Scan for the cell matching the given text and deliver its [X, Y] coordinate at center. 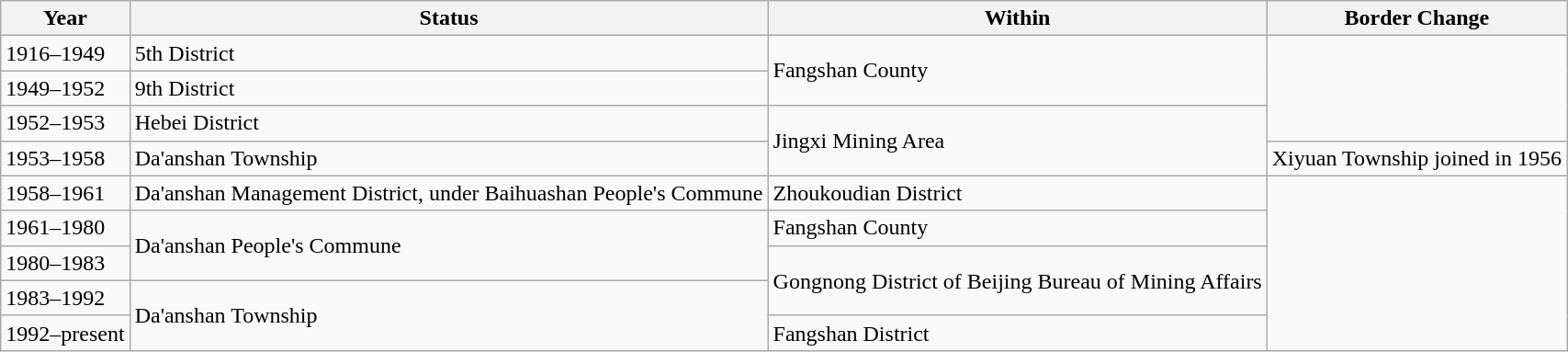
1980–1983 [65, 263]
9th District [448, 88]
1992–present [65, 333]
1952–1953 [65, 123]
Jingxi Mining Area [1018, 141]
Year [65, 18]
Da'anshan People's Commune [448, 245]
1961–1980 [65, 228]
Status [448, 18]
Da'anshan Management District, under Baihuashan People's Commune [448, 193]
1949–1952 [65, 88]
Within [1018, 18]
Hebei District [448, 123]
Border Change [1416, 18]
Fangshan District [1018, 333]
1953–1958 [65, 158]
Gongnong District of Beijing Bureau of Mining Affairs [1018, 280]
Zhoukoudian District [1018, 193]
Xiyuan Township joined in 1956 [1416, 158]
1983–1992 [65, 298]
5th District [448, 53]
1958–1961 [65, 193]
1916–1949 [65, 53]
